From the cell containing the given text, extract its center point as [X, Y] coordinate. 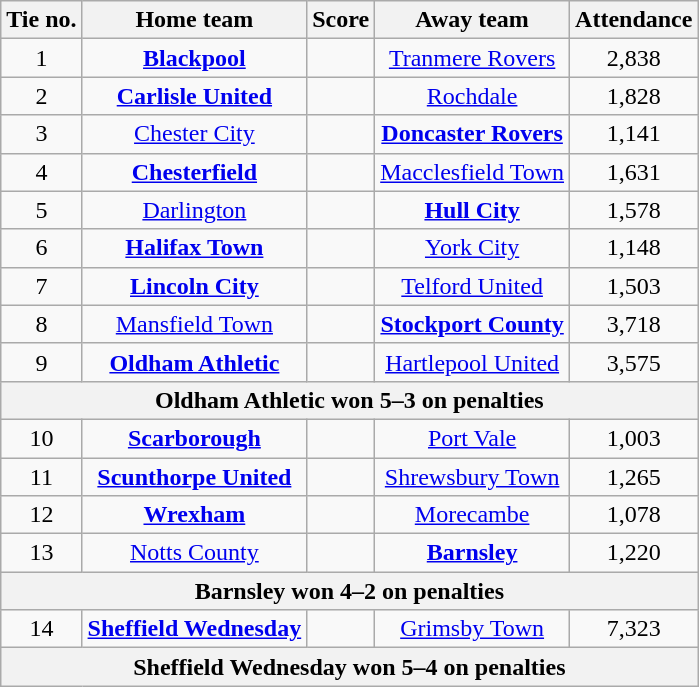
1,265 [634, 477]
Scunthorpe United [194, 477]
Away team [472, 20]
1,828 [634, 96]
Tie no. [42, 20]
3 [42, 134]
Barnsley won 4–2 on penalties [350, 591]
Hull City [472, 210]
Carlisle United [194, 96]
Sheffield Wednesday [194, 629]
Grimsby Town [472, 629]
Tranmere Rovers [472, 58]
York City [472, 248]
Sheffield Wednesday won 5–4 on penalties [350, 667]
Oldham Athletic [194, 362]
Attendance [634, 20]
13 [42, 553]
Oldham Athletic won 5–3 on penalties [350, 400]
Telford United [472, 286]
1,631 [634, 172]
2,838 [634, 58]
9 [42, 362]
5 [42, 210]
Wrexham [194, 515]
Port Vale [472, 438]
Notts County [194, 553]
Mansfield Town [194, 324]
1,503 [634, 286]
2 [42, 96]
Macclesfield Town [472, 172]
7 [42, 286]
Lincoln City [194, 286]
11 [42, 477]
4 [42, 172]
1,148 [634, 248]
Chester City [194, 134]
Darlington [194, 210]
3,575 [634, 362]
1 [42, 58]
1,078 [634, 515]
Chesterfield [194, 172]
Scarborough [194, 438]
Rochdale [472, 96]
3,718 [634, 324]
Halifax Town [194, 248]
Score [341, 20]
8 [42, 324]
1,578 [634, 210]
Morecambe [472, 515]
Shrewsbury Town [472, 477]
1,003 [634, 438]
14 [42, 629]
Barnsley [472, 553]
Hartlepool United [472, 362]
Stockport County [472, 324]
12 [42, 515]
1,141 [634, 134]
Home team [194, 20]
Doncaster Rovers [472, 134]
Blackpool [194, 58]
10 [42, 438]
6 [42, 248]
7,323 [634, 629]
1,220 [634, 553]
